Pinpoint the cell where the given text exists, returning its [X, Y] midpoint coordinate. 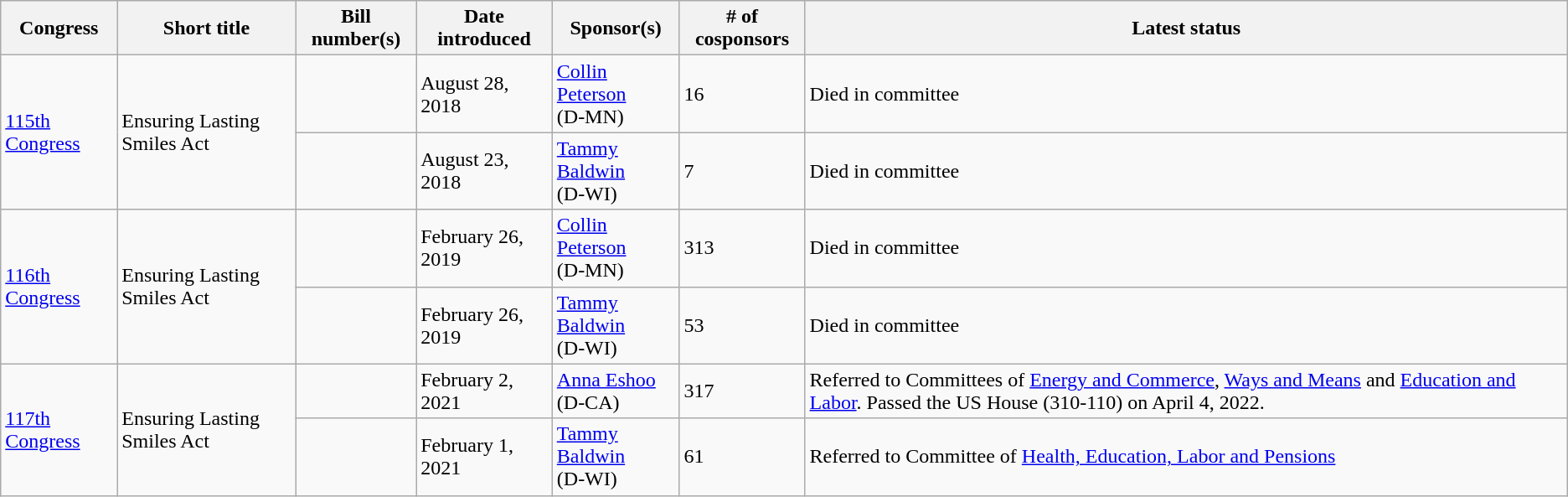
Latest status [1186, 28]
117th Congress [59, 429]
Congress [59, 28]
# of cosponsors [742, 28]
313 [742, 248]
53 [742, 325]
Date introduced [484, 28]
August 28, 2018 [484, 94]
Bill number(s) [356, 28]
317 [742, 391]
Anna Eshoo(D-CA) [616, 391]
Referred to Committees of Energy and Commerce, Ways and Means and Education and Labor. Passed the US House (310-110) on April 4, 2022. [1186, 391]
February 2, 2021 [484, 391]
7 [742, 171]
Sponsor(s) [616, 28]
February 1, 2021 [484, 457]
116th Congress [59, 287]
115th Congress [59, 132]
16 [742, 94]
61 [742, 457]
Short title [206, 28]
August 23, 2018 [484, 171]
Referred to Committee of Health, Education, Labor and Pensions [1186, 457]
